Identify which cell holds the provided text, then report its [x, y] central coordinate. 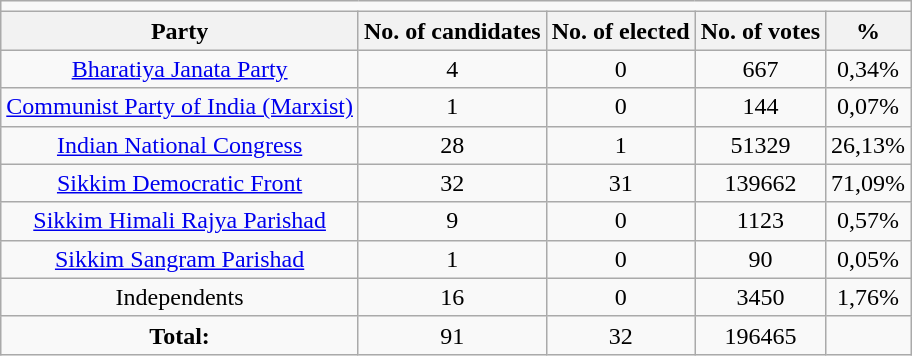
91 [452, 335]
90 [760, 259]
Sikkim Democratic Front [180, 183]
4 [452, 69]
3450 [760, 297]
% [868, 31]
51329 [760, 145]
0,05% [868, 259]
Total: [180, 335]
26,13% [868, 145]
Bharatiya Janata Party [180, 69]
1,76% [868, 297]
Independents [180, 297]
9 [452, 221]
Sikkim Sangram Parishad [180, 259]
28 [452, 145]
Party [180, 31]
No. of candidates [452, 31]
1123 [760, 221]
No. of votes [760, 31]
31 [620, 183]
0,07% [868, 107]
0,34% [868, 69]
No. of elected [620, 31]
139662 [760, 183]
196465 [760, 335]
Sikkim Himali Rajya Parishad [180, 221]
16 [452, 297]
667 [760, 69]
71,09% [868, 183]
0,57% [868, 221]
144 [760, 107]
Indian National Congress [180, 145]
Communist Party of India (Marxist) [180, 107]
